Identify which cell holds the provided text, then report its [X, Y] central coordinate. 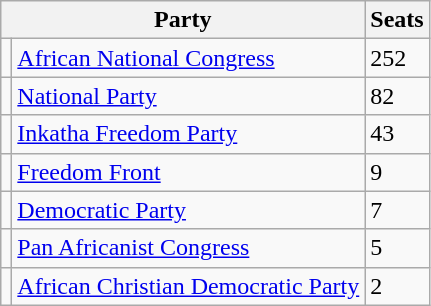
Inkatha Freedom Party [188, 134]
7 [397, 210]
5 [397, 248]
Pan Africanist Congress [188, 248]
African National Congress [188, 58]
Seats [397, 20]
African Christian Democratic Party [188, 286]
9 [397, 172]
252 [397, 58]
43 [397, 134]
Party [183, 20]
Freedom Front [188, 172]
82 [397, 96]
Democratic Party [188, 210]
National Party [188, 96]
2 [397, 286]
